Return (X, Y) of the center of cell containing provided text 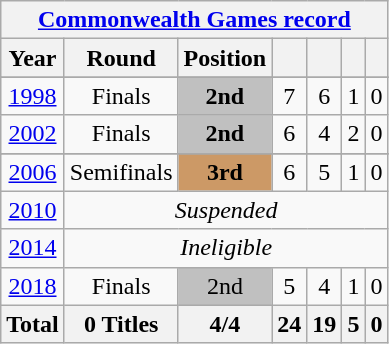
2010 (33, 210)
4/4 (225, 324)
2002 (33, 134)
7 (290, 96)
Year (33, 58)
Suspended (226, 210)
Position (225, 58)
1998 (33, 96)
0 Titles (121, 324)
2018 (33, 286)
Semifinals (121, 172)
Ineligible (226, 248)
Round (121, 58)
19 (324, 324)
3rd (225, 172)
2006 (33, 172)
Total (33, 324)
Commonwealth Games record (194, 20)
2 (354, 134)
24 (290, 324)
2014 (33, 248)
